Find where the given text appears and provide that cell's center as (X, Y) coordinate. 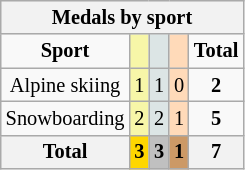
5 (216, 118)
7 (216, 152)
Alpine skiing (66, 85)
0 (179, 85)
Snowboarding (66, 118)
Sport (66, 51)
Medals by sport (122, 17)
